Output the (x, y) coordinate of the center of the cell containing the given text.  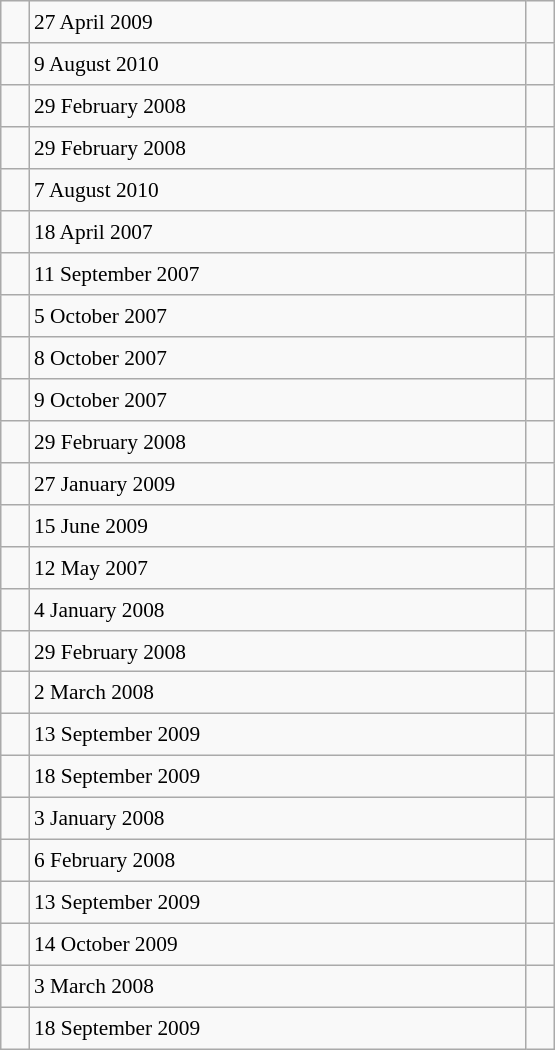
5 October 2007 (278, 316)
6 February 2008 (278, 861)
18 April 2007 (278, 232)
9 August 2010 (278, 64)
27 January 2009 (278, 483)
15 June 2009 (278, 525)
12 May 2007 (278, 567)
8 October 2007 (278, 358)
9 October 2007 (278, 399)
3 January 2008 (278, 819)
4 January 2008 (278, 609)
27 April 2009 (278, 22)
14 October 2009 (278, 945)
2 March 2008 (278, 693)
7 August 2010 (278, 190)
11 September 2007 (278, 274)
3 March 2008 (278, 986)
